For the text-containing cell, return its midpoint in [x, y] coordinate format. 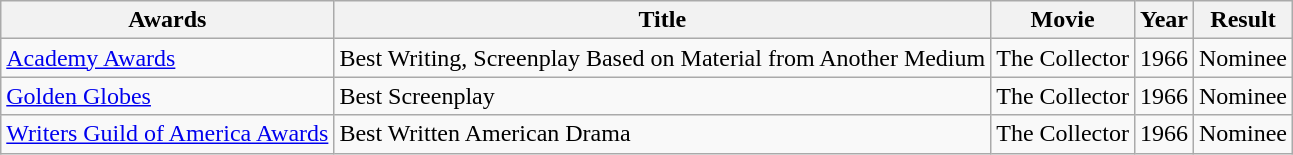
Writers Guild of America Awards [168, 134]
Awards [168, 20]
Best Written American Drama [662, 134]
Result [1244, 20]
Movie [1063, 20]
Year [1164, 20]
Best Screenplay [662, 96]
Title [662, 20]
Golden Globes [168, 96]
Academy Awards [168, 58]
Best Writing, Screenplay Based on Material from Another Medium [662, 58]
